Capture the cell that displays the provided text and extract its [X, Y] central coordinate. 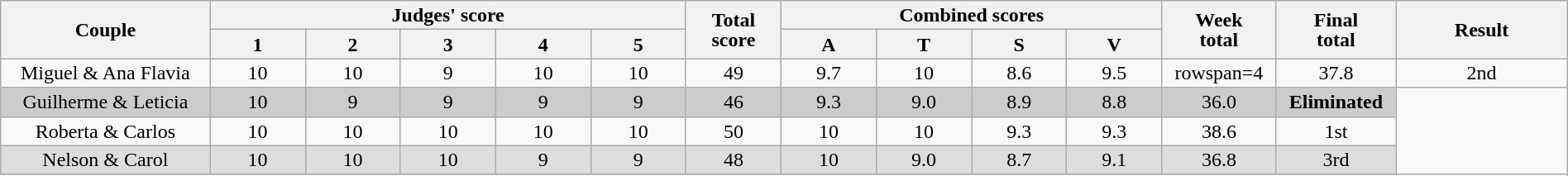
Guilherme & Leticia [106, 102]
8.6 [1019, 73]
9.5 [1115, 73]
49 [733, 73]
Weektotal [1219, 30]
37.8 [1336, 73]
Nelson & Carol [106, 160]
1st [1336, 131]
Judges' score [448, 15]
Combined scores [971, 15]
rowspan=4 [1219, 73]
Eliminated [1336, 102]
Totalscore [733, 30]
5 [638, 45]
A [829, 45]
4 [543, 45]
2nd [1482, 73]
46 [733, 102]
8.7 [1019, 160]
36.8 [1219, 160]
36.0 [1219, 102]
Result [1482, 30]
Finaltotal [1336, 30]
38.6 [1219, 131]
V [1115, 45]
50 [733, 131]
9.1 [1115, 160]
3 [448, 45]
Miguel & Ana Flavia [106, 73]
T [925, 45]
2 [352, 45]
8.8 [1115, 102]
Couple [106, 30]
9.7 [829, 73]
8.9 [1019, 102]
3rd [1336, 160]
Roberta & Carlos [106, 131]
48 [733, 160]
S [1019, 45]
1 [258, 45]
